Provide the (x, y) coordinate of the cell's center where the given text is located.  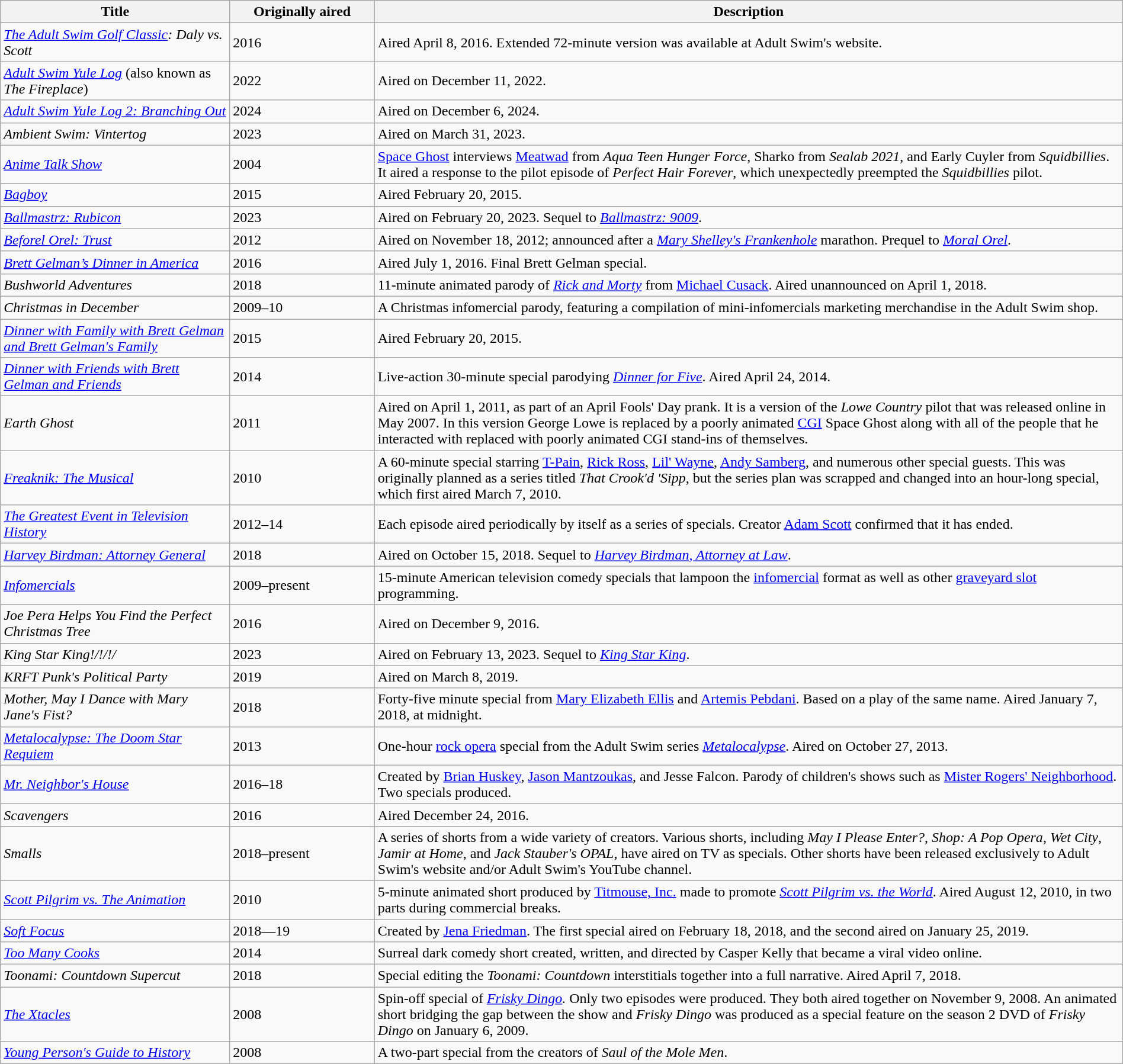
Mr. Neighbor's House (115, 784)
2018–present (302, 853)
Mother, May I Dance with Mary Jane's Fist? (115, 707)
2022 (302, 81)
Bushworld Adventures (115, 285)
Aired December 24, 2016. (749, 815)
Bagboy (115, 195)
Earth Ghost (115, 423)
2012 (302, 240)
Joe Pera Helps You Find the Perfect Christmas Tree (115, 624)
The Xtacles (115, 1014)
Aired July 1, 2016. Final Brett Gelman special. (749, 262)
Title (115, 12)
Surreal dark comedy short created, written, and directed by Casper Kelly that became a viral video online. (749, 953)
Each episode aired periodically by itself as a series of specials. Creator Adam Scott confirmed that it has ended. (749, 525)
2019 (302, 677)
2011 (302, 423)
The Greatest Event in Television History (115, 525)
One-hour rock opera special from the Adult Swim series Metalocalypse. Aired on October 27, 2013. (749, 746)
Ballmastrz: Rubicon (115, 217)
Forty-five minute special from Mary Elizabeth Ellis and Artemis Pebdani. Based on a play of the same name. Aired January 7, 2018, at midnight. (749, 707)
Smalls (115, 853)
Ambient Swim: Vintertog (115, 134)
Aired April 8, 2016. Extended 72-minute version was available at Adult Swim's website. (749, 43)
2024 (302, 111)
Infomercials (115, 585)
Toonami: Countdown Supercut (115, 976)
2013 (302, 746)
Aired on February 20, 2023. Sequel to Ballmastrz: 9009. (749, 217)
KRFT Punk's Political Party (115, 677)
Adult Swim Yule Log (also known as The Fireplace) (115, 81)
Scott Pilgrim vs. The Animation (115, 900)
Dinner with Family with Brett Gelman and Brett Gelman's Family (115, 337)
A Christmas infomercial parody, featuring a compilation of mini-infomercials marketing merchandise in the Adult Swim shop. (749, 307)
2018—19 (302, 930)
King Star King!/!/!/ (115, 654)
11-minute animated parody of Rick and Morty from Michael Cusack. Aired unannounced on April 1, 2018. (749, 285)
A two-part special from the creators of Saul of the Mole Men. (749, 1053)
Young Person's Guide to History (115, 1053)
Anime Talk Show (115, 165)
Aired on October 15, 2018. Sequel to Harvey Birdman, Attorney at Law. (749, 555)
Aired on March 31, 2023. (749, 134)
Freaknik: The Musical (115, 478)
2004 (302, 165)
Soft Focus (115, 930)
Aired on November 18, 2012; announced after a Mary Shelley's Frankenhole marathon. Prequel to Moral Orel. (749, 240)
Created by Jena Friedman. The first special aired on February 18, 2018, and the second aired on January 25, 2019. (749, 930)
2009–present (302, 585)
Aired on December 11, 2022. (749, 81)
Live-action 30-minute special parodying Dinner for Five. Aired April 24, 2014. (749, 377)
Originally aired (302, 12)
Adult Swim Yule Log 2: Branching Out (115, 111)
Scavengers (115, 815)
Description (749, 12)
Brett Gelman’s Dinner in America (115, 262)
2016–18 (302, 784)
Too Many Cooks (115, 953)
The Adult Swim Golf Classic: Daly vs. Scott (115, 43)
15-minute American television comedy specials that lampoon the infomercial format as well as other graveyard slot programming. (749, 585)
Beforel Orel: Trust (115, 240)
Metalocalypse: The Doom Star Requiem (115, 746)
Christmas in December (115, 307)
Harvey Birdman: Attorney General (115, 555)
Dinner with Friends with Brett Gelman and Friends (115, 377)
Aired on February 13, 2023. Sequel to King Star King. (749, 654)
Aired on December 6, 2024. (749, 111)
Aired on December 9, 2016. (749, 624)
Special editing the Toonami: Countdown interstitials together into a full narrative. Aired April 7, 2018. (749, 976)
Created by Brian Huskey, Jason Mantzoukas, and Jesse Falcon. Parody of children's shows such as Mister Rogers' Neighborhood. Two specials produced. (749, 784)
2009–10 (302, 307)
2012–14 (302, 525)
Aired on March 8, 2019. (749, 677)
